Find where the given text appears and provide that cell's center as [X, Y] coordinate. 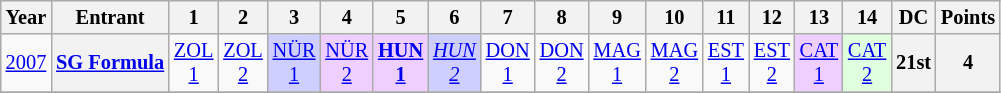
8 [562, 17]
ZOL2 [242, 63]
13 [819, 17]
ZOL1 [194, 63]
NÜR2 [346, 63]
10 [674, 17]
21st [914, 63]
Points [968, 17]
DON2 [562, 63]
6 [454, 17]
7 [508, 17]
2 [242, 17]
SG Formula [110, 63]
14 [867, 17]
CAT2 [867, 63]
DON1 [508, 63]
2007 [26, 63]
DC [914, 17]
Year [26, 17]
5 [400, 17]
EST2 [772, 63]
MAG2 [674, 63]
CAT1 [819, 63]
MAG1 [616, 63]
HUN1 [400, 63]
1 [194, 17]
11 [726, 17]
9 [616, 17]
3 [294, 17]
EST1 [726, 63]
NÜR1 [294, 63]
12 [772, 17]
Entrant [110, 17]
HUN2 [454, 63]
